For the text-containing cell, return its midpoint in (x, y) coordinate format. 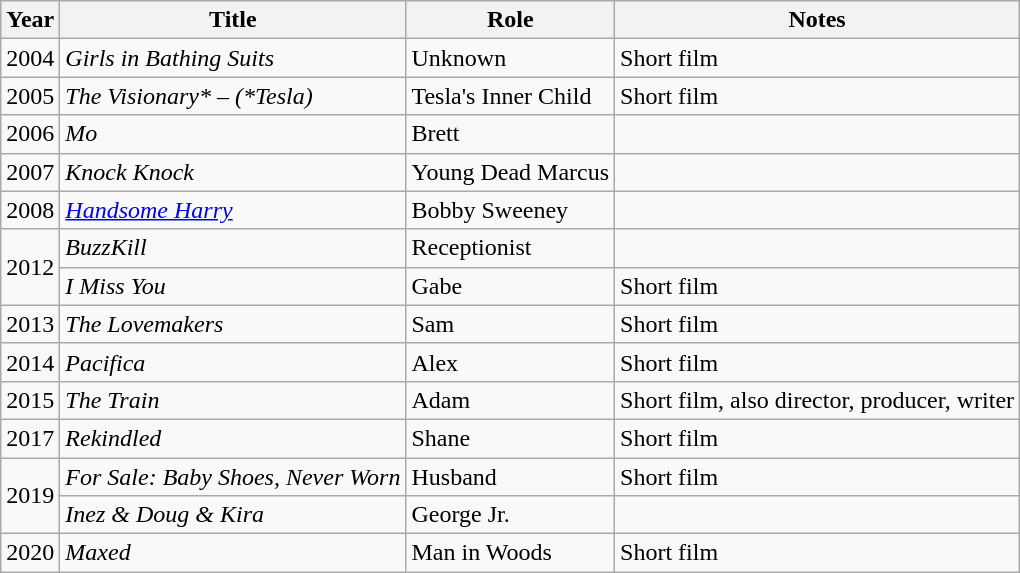
The Visionary* – (*Tesla) (233, 96)
Short film, also director, producer, writer (818, 400)
Gabe (510, 286)
George Jr. (510, 515)
Man in Woods (510, 553)
For Sale: Baby Shoes, Never Worn (233, 477)
The Lovemakers (233, 324)
Bobby Sweeney (510, 210)
Mo (233, 134)
Rekindled (233, 438)
Handsome Harry (233, 210)
2005 (30, 96)
2020 (30, 553)
2013 (30, 324)
2012 (30, 267)
2007 (30, 172)
Girls in Bathing Suits (233, 58)
2017 (30, 438)
Year (30, 20)
I Miss You (233, 286)
2015 (30, 400)
Shane (510, 438)
Title (233, 20)
2008 (30, 210)
Young Dead Marcus (510, 172)
The Train (233, 400)
Alex (510, 362)
Pacifica (233, 362)
Husband (510, 477)
Knock Knock (233, 172)
Notes (818, 20)
Adam (510, 400)
2004 (30, 58)
Brett (510, 134)
Sam (510, 324)
Unknown (510, 58)
Role (510, 20)
Receptionist (510, 248)
Maxed (233, 553)
Inez & Doug & Kira (233, 515)
2019 (30, 496)
2014 (30, 362)
Tesla's Inner Child (510, 96)
2006 (30, 134)
BuzzKill (233, 248)
